Search for the cell housing the specified text and yield its [x, y] center coordinate. 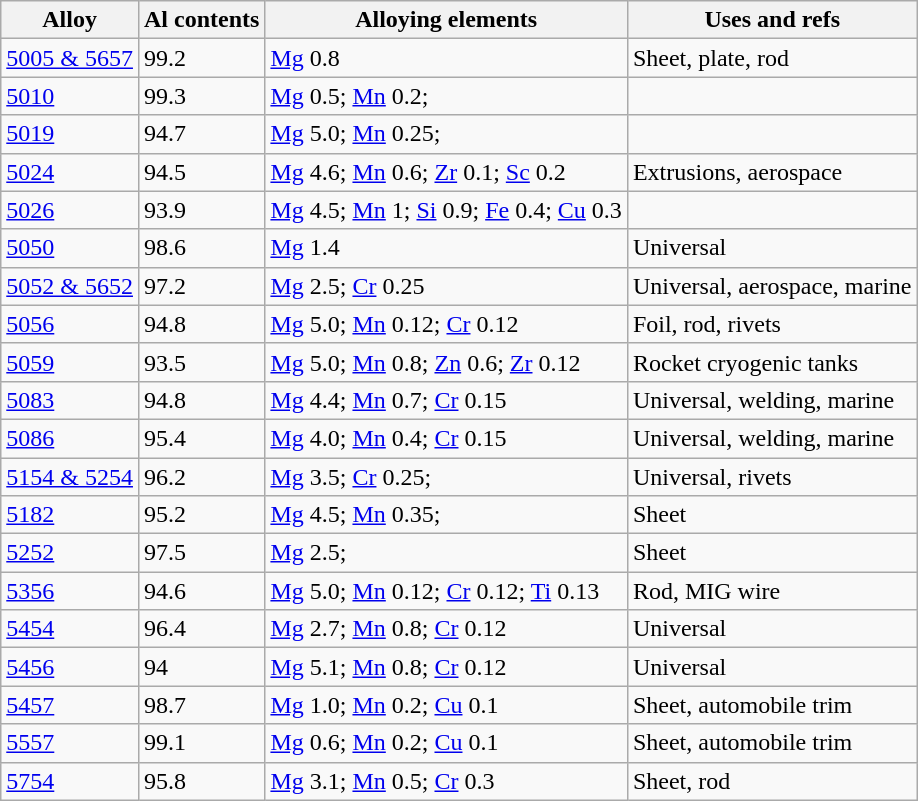
94 [201, 667]
5182 [70, 515]
5754 [70, 781]
Mg 5.0; Mn 0.8; Zn 0.6; Zr 0.12 [446, 362]
Rod, MIG wire [772, 591]
5083 [70, 400]
5252 [70, 553]
Universal, aerospace, marine [772, 286]
99.2 [201, 58]
Uses and refs [772, 20]
Universal, rivets [772, 477]
Mg 4.0; Mn 0.4; Cr 0.15 [446, 438]
Mg 3.5; Cr 0.25; [446, 477]
99.1 [201, 743]
Mg 0.6; Mn 0.2; Cu 0.1 [446, 743]
5026 [70, 210]
Alloying elements [446, 20]
5454 [70, 629]
5005 & 5657 [70, 58]
5154 & 5254 [70, 477]
5010 [70, 96]
Mg 5.0; Mn 0.25; [446, 134]
5024 [70, 172]
5050 [70, 248]
93.9 [201, 210]
5457 [70, 705]
5356 [70, 591]
Mg 4.5; Mn 0.35; [446, 515]
97.5 [201, 553]
Sheet, plate, rod [772, 58]
Mg 2.7; Mn 0.8; Cr 0.12 [446, 629]
Extrusions, aerospace [772, 172]
5056 [70, 324]
5086 [70, 438]
Mg 4.6; Mn 0.6; Zr 0.1; Sc 0.2 [446, 172]
98.7 [201, 705]
96.4 [201, 629]
Mg 1.0; Mn 0.2; Cu 0.1 [446, 705]
Foil, rod, rivets [772, 324]
Sheet, rod [772, 781]
Mg 1.4 [446, 248]
93.5 [201, 362]
Mg 0.5; Mn 0.2; [446, 96]
99.3 [201, 96]
94.7 [201, 134]
Mg 2.5; Cr 0.25 [446, 286]
Rocket cryogenic tanks [772, 362]
94.5 [201, 172]
98.6 [201, 248]
Mg 5.0; Mn 0.12; Cr 0.12 [446, 324]
Mg 5.0; Mn 0.12; Cr 0.12; Ti 0.13 [446, 591]
Al contents [201, 20]
5019 [70, 134]
Mg 5.1; Mn 0.8; Cr 0.12 [446, 667]
94.6 [201, 591]
5059 [70, 362]
Mg 4.5; Mn 1; Si 0.9; Fe 0.4; Cu 0.3 [446, 210]
Mg 2.5; [446, 553]
Mg 0.8 [446, 58]
95.2 [201, 515]
95.4 [201, 438]
Mg 3.1; Mn 0.5; Cr 0.3 [446, 781]
5456 [70, 667]
5052 & 5652 [70, 286]
Mg 4.4; Mn 0.7; Cr 0.15 [446, 400]
Alloy [70, 20]
5557 [70, 743]
95.8 [201, 781]
96.2 [201, 477]
97.2 [201, 286]
